Return [x, y] of the center of cell containing provided text 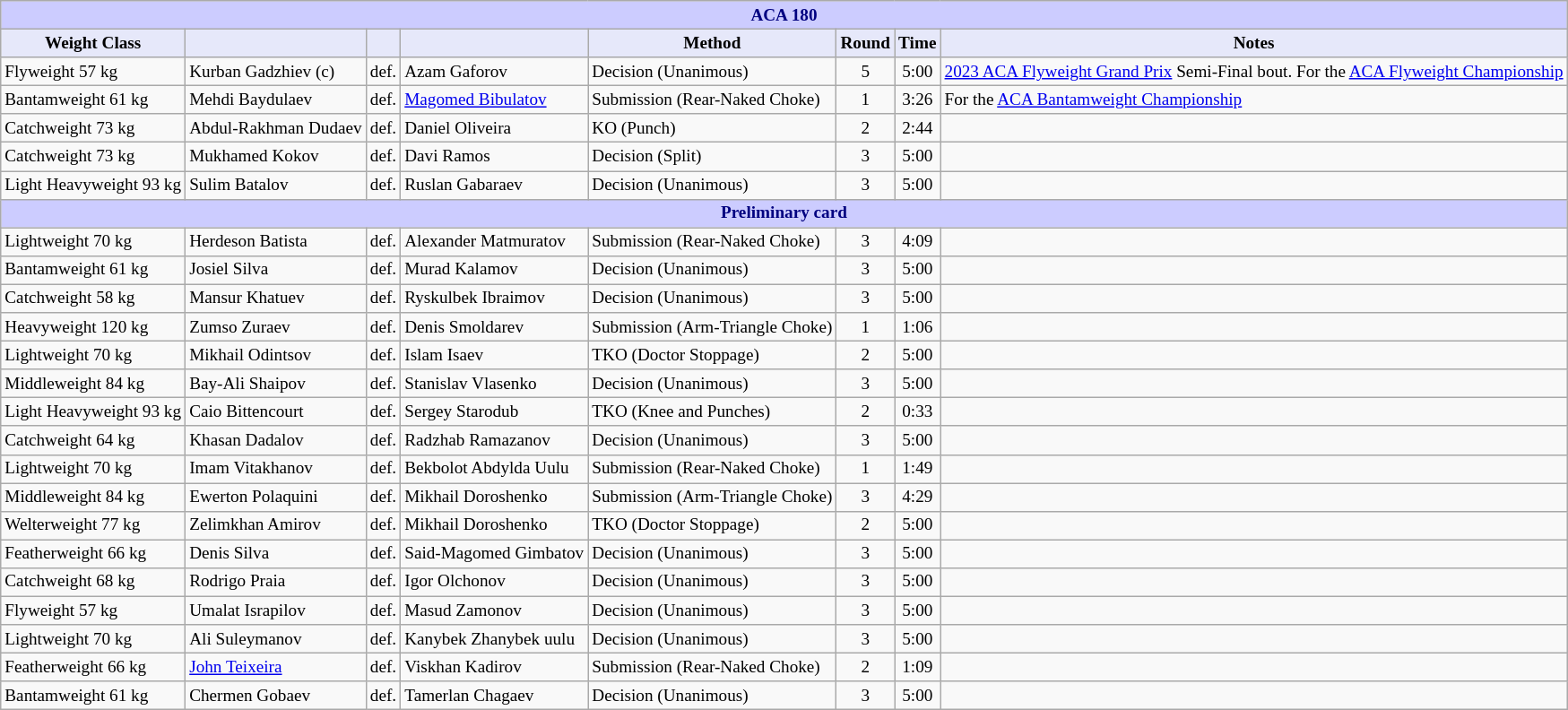
Masud Zamonov [495, 610]
Alexander Matmuratov [495, 242]
Khasan Dadalov [276, 440]
3:26 [918, 100]
Welterweight 77 kg [93, 525]
Umalat Israpilov [276, 610]
0:33 [918, 412]
Ali Suleymanov [276, 639]
Igor Olchonov [495, 582]
2023 ACA Flyweight Grand Prix Semi-Final bout. For the ACA Flyweight Championship [1253, 72]
Murad Kalamov [495, 270]
Azam Gaforov [495, 72]
Denis Smoldarev [495, 327]
Chermen Gobaev [276, 696]
Catchweight 58 kg [93, 299]
Viskhan Kadirov [495, 667]
Preliminary card [784, 213]
1:06 [918, 327]
1:09 [918, 667]
Davi Ramos [495, 157]
Denis Silva [276, 554]
Islam Isaev [495, 355]
Radzhab Ramazanov [495, 440]
Bay-Ali Shaipov [276, 384]
2:44 [918, 128]
Ryskulbek Ibraimov [495, 299]
John Teixeira [276, 667]
Rodrigo Praia [276, 582]
Zelimkhan Amirov [276, 525]
Mansur Khatuev [276, 299]
Imam Vitakhanov [276, 469]
Mikhail Odintsov [276, 355]
KO (Punch) [712, 128]
Stanislav Vlasenko [495, 384]
Magomed Bibulatov [495, 100]
Catchweight 68 kg [93, 582]
TKO (Knee and Punches) [712, 412]
Tamerlan Chagaev [495, 696]
Heavyweight 120 kg [93, 327]
1:49 [918, 469]
Abdul-Rakhman Dudaev [276, 128]
For the ACA Bantamweight Championship [1253, 100]
Notes [1253, 43]
Round [866, 43]
Ruslan Gabaraev [495, 185]
Daniel Oliveira [495, 128]
Zumso Zuraev [276, 327]
ACA 180 [784, 15]
Mukhamed Kokov [276, 157]
Sulim Batalov [276, 185]
Sergey Starodub [495, 412]
Kanybek Zhanybek uulu [495, 639]
Method [712, 43]
5 [866, 72]
Caio Bittencourt [276, 412]
Said-Magomed Gimbatov [495, 554]
4:09 [918, 242]
4:29 [918, 497]
Bekbolot Abdylda Uulu [495, 469]
Weight Class [93, 43]
Josiel Silva [276, 270]
Herdeson Batista [276, 242]
Catchweight 64 kg [93, 440]
Ewerton Polaquini [276, 497]
Time [918, 43]
Mehdi Baydulaev [276, 100]
Decision (Split) [712, 157]
Kurban Gadzhiev (c) [276, 72]
